Identify which cell holds the provided text, then report its (X, Y) central coordinate. 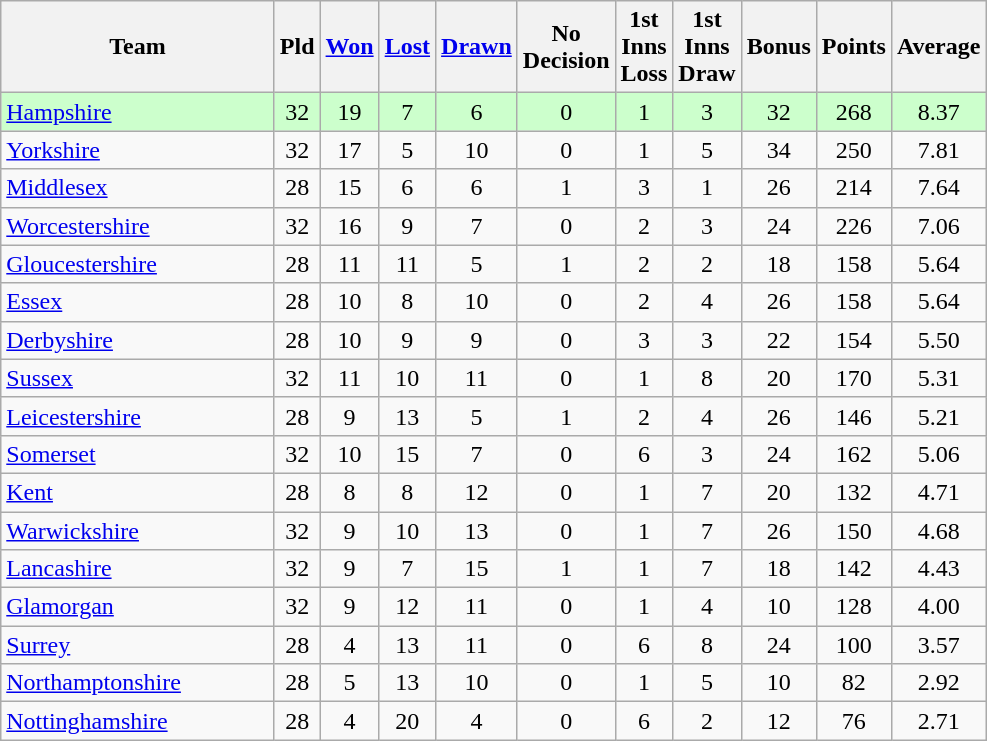
1st Inns Draw (707, 47)
Somerset (138, 454)
132 (854, 492)
Middlesex (138, 188)
146 (854, 416)
1st Inns Loss (644, 47)
19 (350, 112)
Won (350, 47)
Glamorgan (138, 607)
Team (138, 47)
Lost (407, 47)
5.50 (938, 340)
Essex (138, 302)
5.31 (938, 378)
Northamptonshire (138, 683)
4.00 (938, 607)
Warwickshire (138, 531)
Pld (297, 47)
150 (854, 531)
Derbyshire (138, 340)
Lancashire (138, 569)
Drawn (477, 47)
7.06 (938, 226)
4.71 (938, 492)
Average (938, 47)
170 (854, 378)
128 (854, 607)
Kent (138, 492)
5.21 (938, 416)
7.64 (938, 188)
162 (854, 454)
250 (854, 150)
Surrey (138, 645)
Bonus (778, 47)
Yorkshire (138, 150)
4.68 (938, 531)
5.06 (938, 454)
2.71 (938, 721)
16 (350, 226)
142 (854, 569)
8.37 (938, 112)
3.57 (938, 645)
4.43 (938, 569)
214 (854, 188)
Points (854, 47)
Worcestershire (138, 226)
2.92 (938, 683)
268 (854, 112)
Hampshire (138, 112)
34 (778, 150)
Leicestershire (138, 416)
17 (350, 150)
Sussex (138, 378)
No Decision (566, 47)
82 (854, 683)
100 (854, 645)
7.81 (938, 150)
154 (854, 340)
226 (854, 226)
Gloucestershire (138, 264)
76 (854, 721)
Nottinghamshire (138, 721)
22 (778, 340)
